Identify which cell holds the provided text, then report its [x, y] central coordinate. 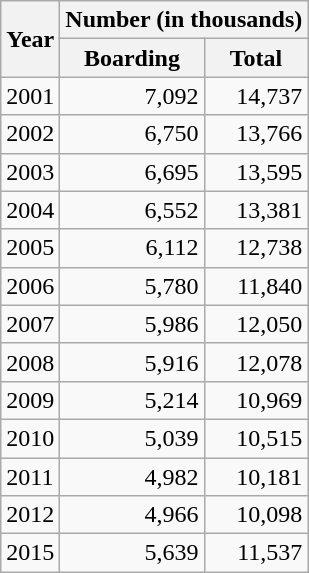
2012 [30, 515]
Year [30, 39]
10,181 [256, 477]
7,092 [132, 96]
Boarding [132, 58]
10,969 [256, 400]
11,537 [256, 553]
12,050 [256, 324]
Number (in thousands) [184, 20]
2002 [30, 134]
6,552 [132, 210]
5,639 [132, 553]
5,986 [132, 324]
13,381 [256, 210]
14,737 [256, 96]
10,098 [256, 515]
13,766 [256, 134]
5,780 [132, 286]
2009 [30, 400]
2004 [30, 210]
5,214 [132, 400]
13,595 [256, 172]
10,515 [256, 438]
2001 [30, 96]
2007 [30, 324]
2008 [30, 362]
12,078 [256, 362]
2006 [30, 286]
2015 [30, 553]
5,039 [132, 438]
4,966 [132, 515]
Total [256, 58]
2010 [30, 438]
5,916 [132, 362]
2005 [30, 248]
6,695 [132, 172]
6,750 [132, 134]
12,738 [256, 248]
2003 [30, 172]
11,840 [256, 286]
2011 [30, 477]
4,982 [132, 477]
6,112 [132, 248]
